Search for the cell housing the specified text and yield its (X, Y) center coordinate. 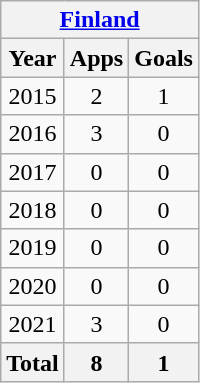
Year (33, 58)
2019 (33, 248)
Goals (164, 58)
Total (33, 362)
2020 (33, 286)
8 (96, 362)
2 (96, 96)
2018 (33, 210)
2017 (33, 172)
2015 (33, 96)
Finland (100, 20)
2021 (33, 324)
2016 (33, 134)
Apps (96, 58)
